Output the (x, y) coordinate of the center of the cell containing the given text.  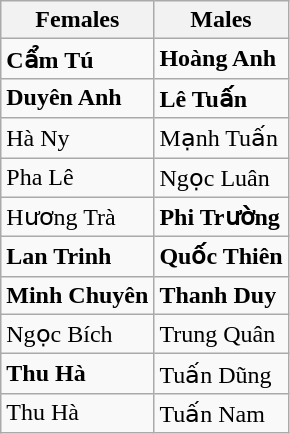
Tuấn Dũng (221, 374)
Phi Trường (221, 217)
Ngọc Bích (78, 334)
Pha Lê (78, 178)
Hoàng Anh (221, 59)
Trung Quân (221, 334)
Females (78, 20)
Minh Chuyên (78, 295)
Cẩm Tú (78, 59)
Hà Ny (78, 138)
Thanh Duy (221, 295)
Lê Tuấn (221, 98)
Duyên Anh (78, 98)
Lan Trinh (78, 257)
Ngọc Luân (221, 178)
Quốc Thiên (221, 257)
Hương Trà (78, 217)
Mạnh Tuấn (221, 138)
Males (221, 20)
Tuấn Nam (221, 413)
